Identify which cell holds the provided text, then report its [X, Y] central coordinate. 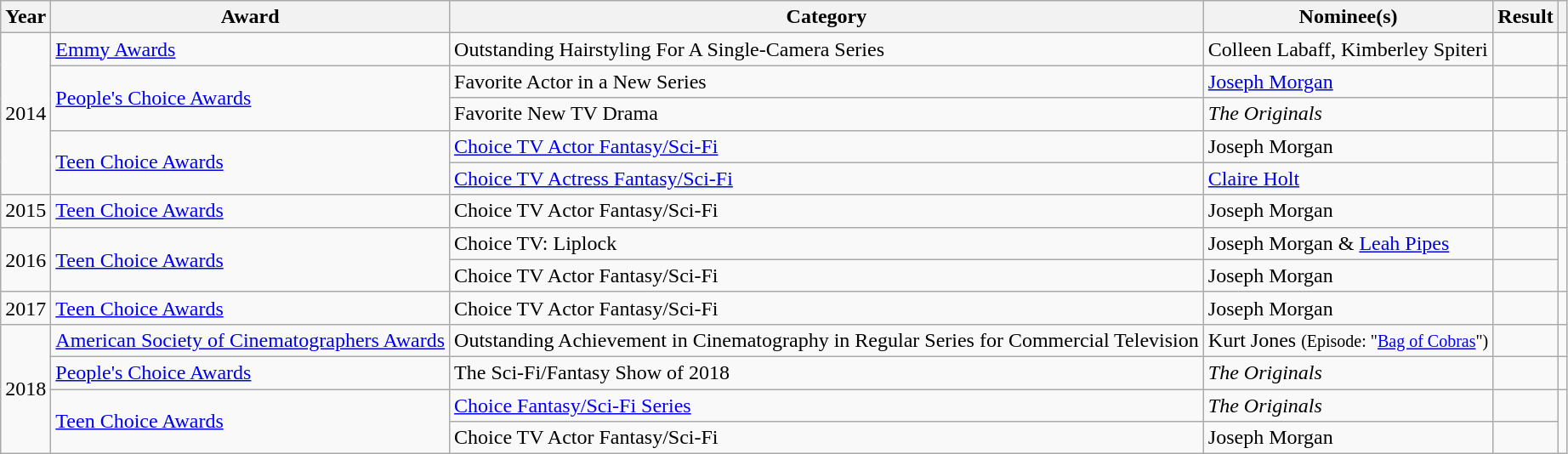
Choice Fantasy/Sci-Fi Series [827, 406]
Outstanding Hairstyling For A Single-Camera Series [827, 49]
Favorite New TV Drama [827, 114]
Claire Holt [1349, 179]
Outstanding Achievement in Cinematography in Regular Series for Commercial Television [827, 340]
2017 [26, 308]
2015 [26, 211]
Nominee(s) [1349, 17]
Colleen Labaff, Kimberley Spiteri [1349, 49]
Category [827, 17]
The Sci-Fi/Fantasy Show of 2018 [827, 372]
Joseph Morgan & Leah Pipes [1349, 243]
American Society of Cinematographers Awards [250, 340]
Emmy Awards [250, 49]
2016 [26, 259]
Favorite Actor in a New Series [827, 82]
Kurt Jones (Episode: "Bag of Cobras") [1349, 340]
2018 [26, 389]
Choice TV Actress Fantasy/Sci-Fi [827, 179]
Choice TV: Liplock [827, 243]
Year [26, 17]
2014 [26, 114]
Result [1525, 17]
Award [250, 17]
